Provide the [X, Y] coordinate of the cell's center where the given text is located.  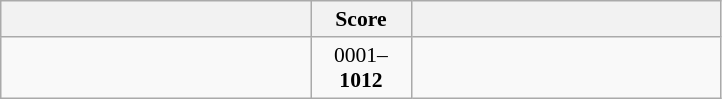
0001–1012 [361, 68]
Score [361, 19]
